Search for the cell housing the specified text and yield its (X, Y) center coordinate. 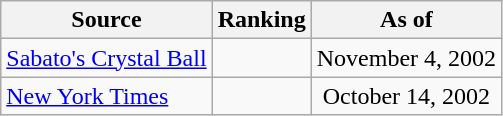
Ranking (262, 20)
October 14, 2002 (406, 96)
Source (106, 20)
November 4, 2002 (406, 58)
As of (406, 20)
Sabato's Crystal Ball (106, 58)
New York Times (106, 96)
